Locate the cell with the specified text and output its [x, y] center coordinate. 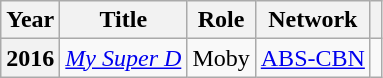
My Super D [124, 58]
ABS-CBN [312, 58]
2016 [30, 58]
Title [124, 20]
Moby [221, 58]
Role [221, 20]
Network [312, 20]
Year [30, 20]
